For the text-containing cell, return its midpoint in (x, y) coordinate format. 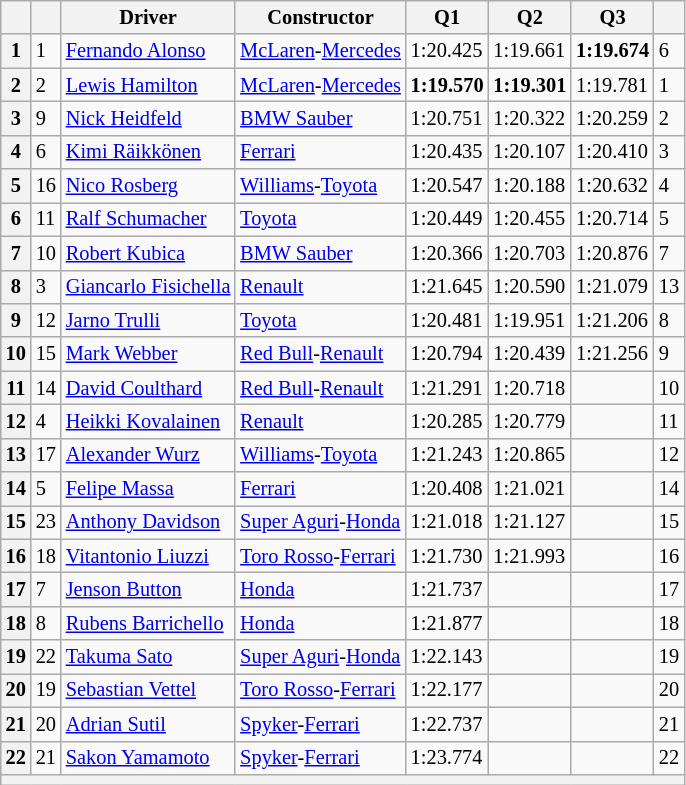
1:19.570 (448, 85)
1:20.425 (448, 51)
1:20.435 (448, 152)
1:21.256 (612, 354)
Q2 (530, 17)
1:19.674 (612, 51)
1:21.079 (612, 287)
Nico Rosberg (148, 186)
1:21.206 (612, 320)
Jarno Trulli (148, 320)
1:21.243 (448, 455)
Nick Heidfeld (148, 118)
1:20.107 (530, 152)
Alexander Wurz (148, 455)
1:19.661 (530, 51)
Kimi Räikkönen (148, 152)
1:20.703 (530, 253)
1:20.449 (448, 219)
1:20.751 (448, 118)
Mark Webber (148, 354)
Takuma Sato (148, 657)
Q3 (612, 17)
1:20.481 (448, 320)
Sakon Yamamoto (148, 758)
1:20.285 (448, 421)
1:20.632 (612, 186)
1:21.993 (530, 556)
1:20.259 (612, 118)
Q1 (448, 17)
1:21.021 (530, 489)
1:20.794 (448, 354)
1:21.127 (530, 522)
1:20.779 (530, 421)
Driver (148, 17)
1:20.408 (448, 489)
Robert Kubica (148, 253)
1:21.877 (448, 623)
1:20.590 (530, 287)
1:20.366 (448, 253)
Jenson Button (148, 589)
Lewis Hamilton (148, 85)
1:20.547 (448, 186)
1:20.718 (530, 388)
Sebastian Vettel (148, 690)
1:20.439 (530, 354)
1:19.951 (530, 320)
1:19.781 (612, 85)
1:19.301 (530, 85)
1:22.737 (448, 724)
1:20.322 (530, 118)
Anthony Davidson (148, 522)
Rubens Barrichello (148, 623)
Vitantonio Liuzzi (148, 556)
1:22.143 (448, 657)
1:20.410 (612, 152)
1:21.018 (448, 522)
1:20.188 (530, 186)
1:20.714 (612, 219)
1:21.291 (448, 388)
Giancarlo Fisichella (148, 287)
1:20.865 (530, 455)
Fernando Alonso (148, 51)
1:22.177 (448, 690)
Heikki Kovalainen (148, 421)
1:23.774 (448, 758)
Constructor (320, 17)
23 (46, 522)
1:20.455 (530, 219)
1:20.876 (612, 253)
1:21.645 (448, 287)
Adrian Sutil (148, 724)
1:21.730 (448, 556)
David Coulthard (148, 388)
1:21.737 (448, 589)
Ralf Schumacher (148, 219)
Felipe Massa (148, 489)
